From the cell containing the given text, extract its center point as [X, Y] coordinate. 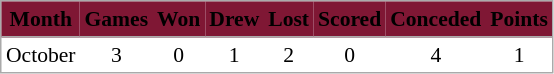
Games [116, 20]
Scored [350, 20]
4 [436, 55]
Lost [289, 20]
3 [116, 55]
October [42, 55]
Month [42, 20]
Drew [234, 20]
Points [520, 20]
2 [289, 55]
Conceded [436, 20]
Won [179, 20]
